Scan for the cell matching the given text and deliver its [X, Y] coordinate at center. 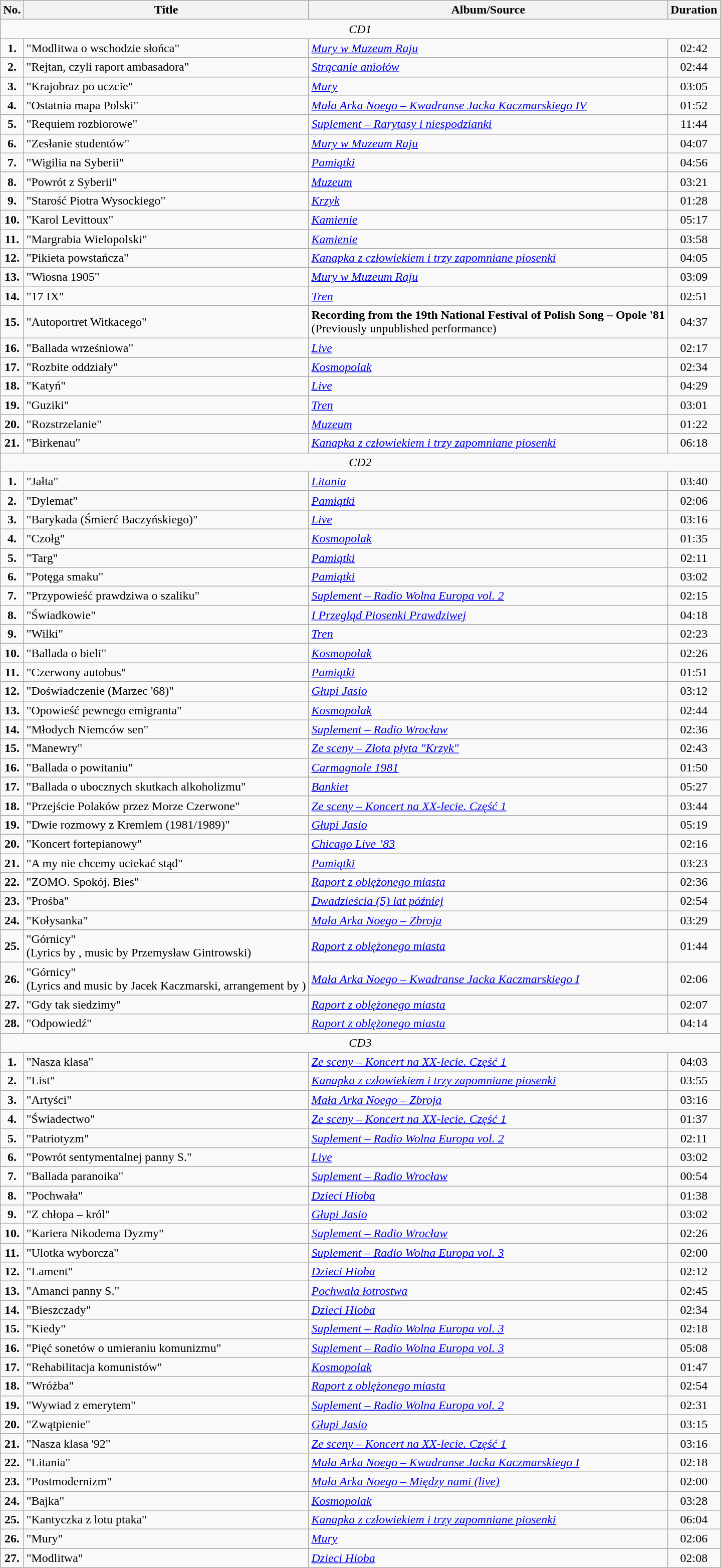
03:23 [694, 863]
02:23 [694, 634]
Strącanie aniołów [488, 67]
"Gdy tak siedzimy" [166, 1005]
03:09 [694, 277]
"Ballada o bieli" [166, 653]
"Wywiad z emerytem" [166, 1405]
02:43 [694, 748]
01:47 [694, 1367]
"Prośba" [166, 901]
"Ostatnia mapa Polski" [166, 105]
"Zesłanie studentów" [166, 143]
"Starość Piotra Wysockiego" [166, 201]
"Powrót sentymentalnej panny S." [166, 1157]
02:42 [694, 48]
"Pochwała" [166, 1196]
01:37 [694, 1119]
Album/Source [488, 10]
03:01 [694, 405]
03:44 [694, 806]
"Targ" [166, 558]
01:51 [694, 672]
"Świadkowie" [166, 615]
Krzyk [488, 201]
"Artyści" [166, 1100]
05:17 [694, 220]
03:40 [694, 481]
CD1 [360, 29]
"Pięć sonetów o umieraniu komunizmu" [166, 1348]
Duration [694, 10]
"Rehabilitacja komunistów" [166, 1367]
05:19 [694, 825]
04:56 [694, 162]
05:27 [694, 787]
03:28 [694, 1500]
"Karol Levittoux" [166, 220]
01:35 [694, 538]
28. [12, 1024]
02:12 [694, 1272]
"Wiosna 1905" [166, 277]
"Górnicy"(Lyrics and music by Jacek Kaczmarski, arrangement by ) [166, 978]
04:37 [694, 322]
Ze sceny – Złota płyta "Krzyk" [488, 748]
"Nasza klasa '92" [166, 1443]
"Rozstrzelanie" [166, 424]
"Ballada wrześniowa" [166, 348]
"Ulotka wyborcza" [166, 1253]
05:08 [694, 1348]
Pochwała łotrostwa [488, 1291]
02:15 [694, 596]
"Wróżba" [166, 1386]
"Z chłopa – król" [166, 1215]
02:08 [694, 1558]
01:52 [694, 105]
Chicago Live ’83 [488, 844]
"Kariera Nikodema Dyzmy" [166, 1234]
"Odpowiedź" [166, 1024]
Suplement – Rarytasy i niespodzianki [488, 124]
"Barykada (Śmierć Baczyńskiego)" [166, 519]
"Amanci panny S." [166, 1291]
02:51 [694, 296]
03:05 [694, 86]
"Czerwony autobus" [166, 672]
"Przejście Polaków przez Morze Czerwone" [166, 806]
"Koncert fortepianowy" [166, 844]
"Wilki" [166, 634]
"Ballada o ubocznych skutkach alkoholizmu" [166, 787]
"Bajka" [166, 1500]
"List" [166, 1081]
00:54 [694, 1176]
"Krajobraz po uczcie" [166, 86]
"Litania" [166, 1462]
"Lament" [166, 1272]
"Powrót z Syberii" [166, 181]
01:50 [694, 767]
Mała Arka Noego – Kwadranse Jacka Kaczmarskiego IV [488, 105]
Dwadzieścia (5) lat później [488, 901]
"Guziki" [166, 405]
"Dwie rozmowy z Kremlem (1981/1989)" [166, 825]
03:12 [694, 691]
"Górnicy"(Lyrics by , music by Przemysław Gintrowski) [166, 946]
"Mury" [166, 1539]
I Przegląd Piosenki Prawdziwej [488, 615]
"Modlitwa" [166, 1558]
03:55 [694, 1081]
Recording from the 19th National Festival of Polish Song – Opole '81(Previously unpublished performance) [488, 322]
"Ballada o powitaniu" [166, 767]
02:45 [694, 1291]
"Wigilia na Syberii" [166, 162]
"Przypowieść prawdziwa o szaliku" [166, 596]
Litania [488, 481]
"Katyń" [166, 386]
04:05 [694, 258]
"A my nie chcemy uciekać stąd" [166, 863]
02:07 [694, 1005]
Title [166, 10]
03:15 [694, 1424]
06:18 [694, 443]
04:29 [694, 386]
"Bieszczady" [166, 1310]
"Autoportret Witkacego" [166, 322]
"Młodych Niemców sen" [166, 729]
11:44 [694, 124]
"17 IX" [166, 296]
"Nasza klasa" [166, 1062]
02:31 [694, 1405]
"Świadectwo" [166, 1119]
04:07 [694, 143]
04:18 [694, 615]
Bankiet [488, 787]
02:16 [694, 844]
"Rozbite oddziały" [166, 367]
"Doświadczenie (Marzec '68)" [166, 691]
"Jałta" [166, 481]
"Potęga smaku" [166, 577]
CD2 [360, 462]
"ZOMO. Spokój. Bies" [166, 882]
"Requiem rozbiorowe" [166, 124]
"Patriotyzm" [166, 1138]
01:38 [694, 1196]
No. [12, 10]
04:03 [694, 1062]
Carmagnole 1981 [488, 767]
03:21 [694, 181]
"Rejtan, czyli raport ambasadora" [166, 67]
01:22 [694, 424]
CD3 [360, 1043]
03:58 [694, 239]
"Kołysanka" [166, 920]
"Manewry" [166, 748]
"Opowieść pewnego emigranta" [166, 710]
06:04 [694, 1520]
"Kantyczka z lotu ptaka" [166, 1520]
01:28 [694, 201]
"Modlitwa o wschodzie słońca" [166, 48]
"Kiedy" [166, 1329]
"Czołg" [166, 538]
"Ballada paranoika" [166, 1176]
03:29 [694, 920]
01:44 [694, 946]
04:14 [694, 1024]
"Dylemat" [166, 500]
"Margrabia Wielopolski" [166, 239]
"Birkenau" [166, 443]
02:17 [694, 348]
"Pikieta powstańcza" [166, 258]
"Zwątpienie" [166, 1424]
"Postmodernizm" [166, 1481]
Mała Arka Noego – Między nami (live) [488, 1481]
